For the text-containing cell, return its midpoint in (x, y) coordinate format. 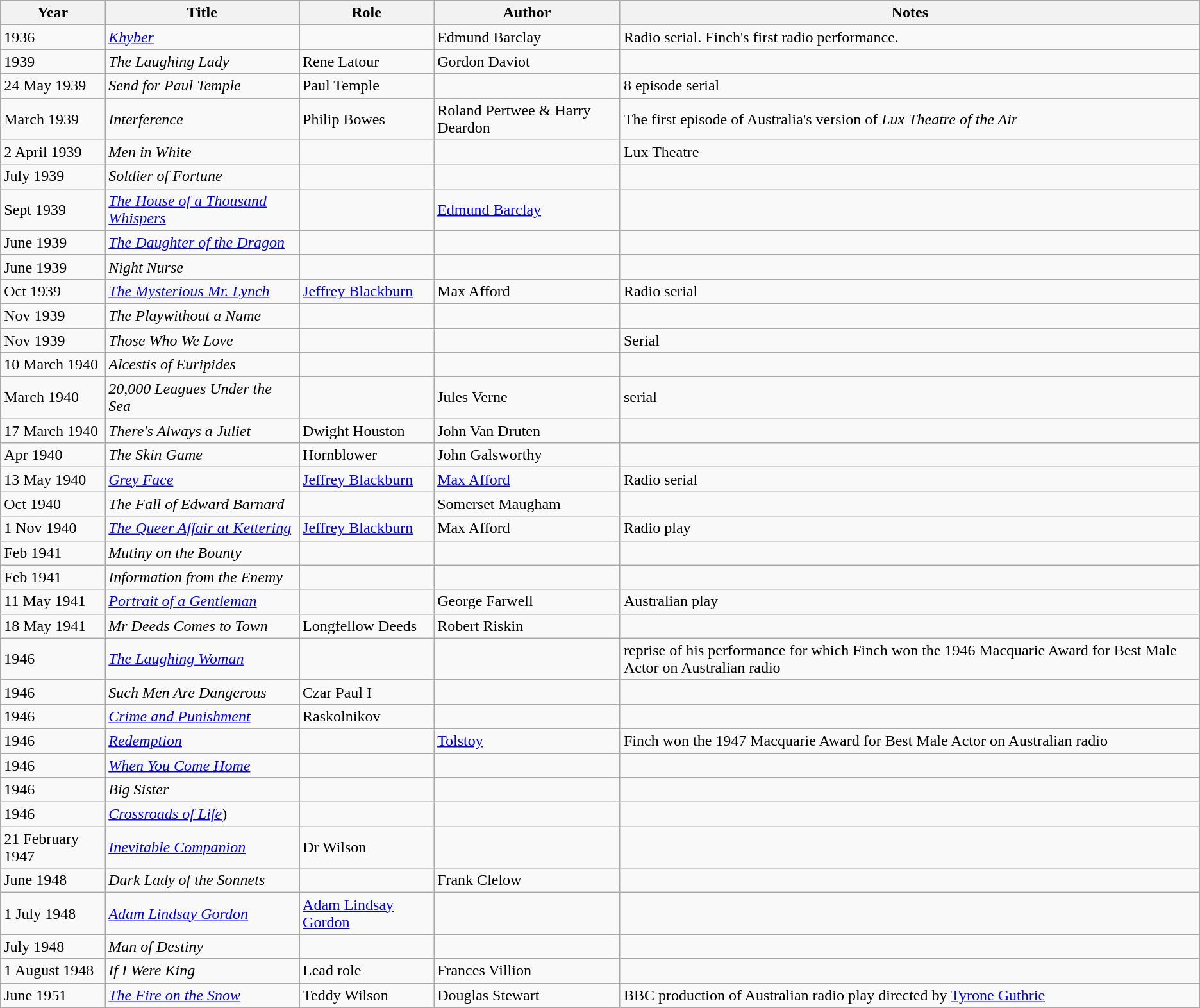
Night Nurse (203, 267)
Those Who We Love (203, 340)
Crime and Punishment (203, 716)
serial (910, 398)
Radio serial. Finch's first radio performance. (910, 37)
Serial (910, 340)
When You Come Home (203, 765)
The Skin Game (203, 455)
The Fall of Edward Barnard (203, 504)
Sept 1939 (53, 209)
The Fire on the Snow (203, 995)
July 1939 (53, 176)
Frances Villion (527, 971)
Rene Latour (367, 62)
The Playwithout a Name (203, 315)
Crossroads of Life) (203, 814)
Lead role (367, 971)
Jules Verne (527, 398)
17 March 1940 (53, 431)
Apr 1940 (53, 455)
Raskolnikov (367, 716)
1 July 1948 (53, 913)
Frank Clelow (527, 880)
Finch won the 1947 Macquarie Award for Best Male Actor on Australian radio (910, 741)
Paul Temple (367, 86)
Robert Riskin (527, 626)
Douglas Stewart (527, 995)
Australian play (910, 601)
18 May 1941 (53, 626)
Mutiny on the Bounty (203, 553)
Men in White (203, 152)
Czar Paul I (367, 692)
Title (203, 13)
1936 (53, 37)
The Laughing Woman (203, 659)
Role (367, 13)
Soldier of Fortune (203, 176)
Such Men Are Dangerous (203, 692)
Lux Theatre (910, 152)
1939 (53, 62)
Portrait of a Gentleman (203, 601)
Roland Pertwee & Harry Deardon (527, 119)
Radio play (910, 528)
There's Always a Juliet (203, 431)
Author (527, 13)
Redemption (203, 741)
John Van Druten (527, 431)
June 1951 (53, 995)
John Galsworthy (527, 455)
Somerset Maugham (527, 504)
Grey Face (203, 480)
Hornblower (367, 455)
Information from the Enemy (203, 577)
Send for Paul Temple (203, 86)
20,000 Leagues Under the Sea (203, 398)
Dr Wilson (367, 848)
If I Were King (203, 971)
The first episode of Australia's version of Lux Theatre of the Air (910, 119)
George Farwell (527, 601)
10 March 1940 (53, 365)
Mr Deeds Comes to Town (203, 626)
The Mysterious Mr. Lynch (203, 291)
Gordon Daviot (527, 62)
Dark Lady of the Sonnets (203, 880)
The Daughter of the Dragon (203, 242)
Oct 1940 (53, 504)
2 April 1939 (53, 152)
March 1939 (53, 119)
BBC production of Australian radio play directed by Tyrone Guthrie (910, 995)
1 Nov 1940 (53, 528)
Khyber (203, 37)
21 February 1947 (53, 848)
13 May 1940 (53, 480)
Inevitable Companion (203, 848)
24 May 1939 (53, 86)
Oct 1939 (53, 291)
Longfellow Deeds (367, 626)
The Queer Affair at Kettering (203, 528)
Dwight Houston (367, 431)
Teddy Wilson (367, 995)
1 August 1948 (53, 971)
11 May 1941 (53, 601)
8 episode serial (910, 86)
June 1948 (53, 880)
The House of a Thousand Whispers (203, 209)
Year (53, 13)
Alcestis of Euripides (203, 365)
Tolstoy (527, 741)
reprise of his performance for which Finch won the 1946 Macquarie Award for Best Male Actor on Australian radio (910, 659)
Notes (910, 13)
Philip Bowes (367, 119)
Man of Destiny (203, 946)
Big Sister (203, 790)
July 1948 (53, 946)
Interference (203, 119)
March 1940 (53, 398)
The Laughing Lady (203, 62)
